Pinpoint the cell where the given text exists, returning its (x, y) midpoint coordinate. 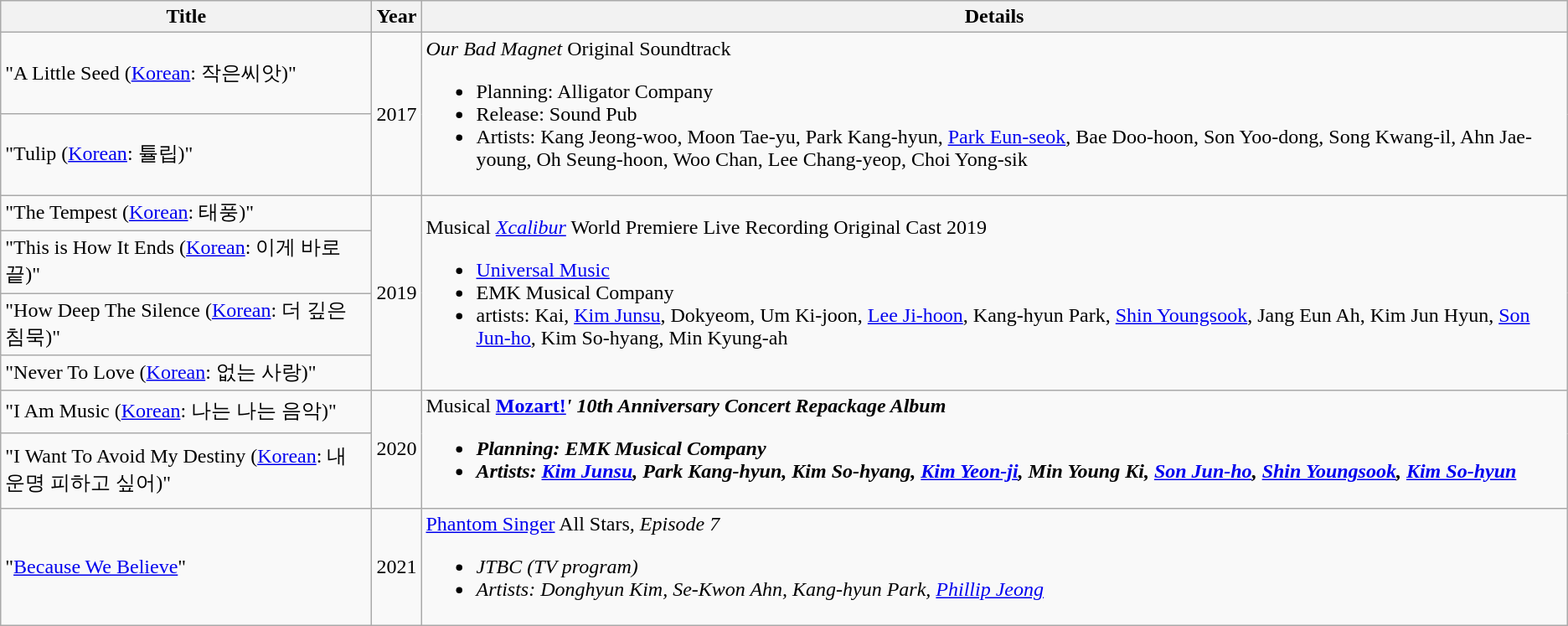
"Tulip (Korean: 튤립)" (186, 154)
Year (397, 17)
"I Am Music (Korean: 나는 나는 음악)" (186, 412)
Phantom Singer All Stars, Episode 7JTBC (TV program)Artists: Donghyun Kim, Se-Kwon Ahn, Kang-hyun Park, Phillip Jeong (994, 567)
2017 (397, 114)
"The Tempest (Korean: 태풍)" (186, 213)
"A Little Seed (Korean: 작은씨앗)" (186, 74)
"I Want To Avoid My Destiny (Korean: 내 운명 피하고 싶어)" (186, 471)
Title (186, 17)
"Never To Love (Korean: 없는 사랑)" (186, 374)
"How Deep The Silence (Korean: 더 깊은 침묵)" (186, 324)
2021 (397, 567)
"This is How It Ends (Korean: 이게 바로 끝)" (186, 261)
2020 (397, 449)
"Because We Believe" (186, 567)
Details (994, 17)
2019 (397, 293)
